Detect which cell encompasses the target text, then output its [X, Y] center coordinate. 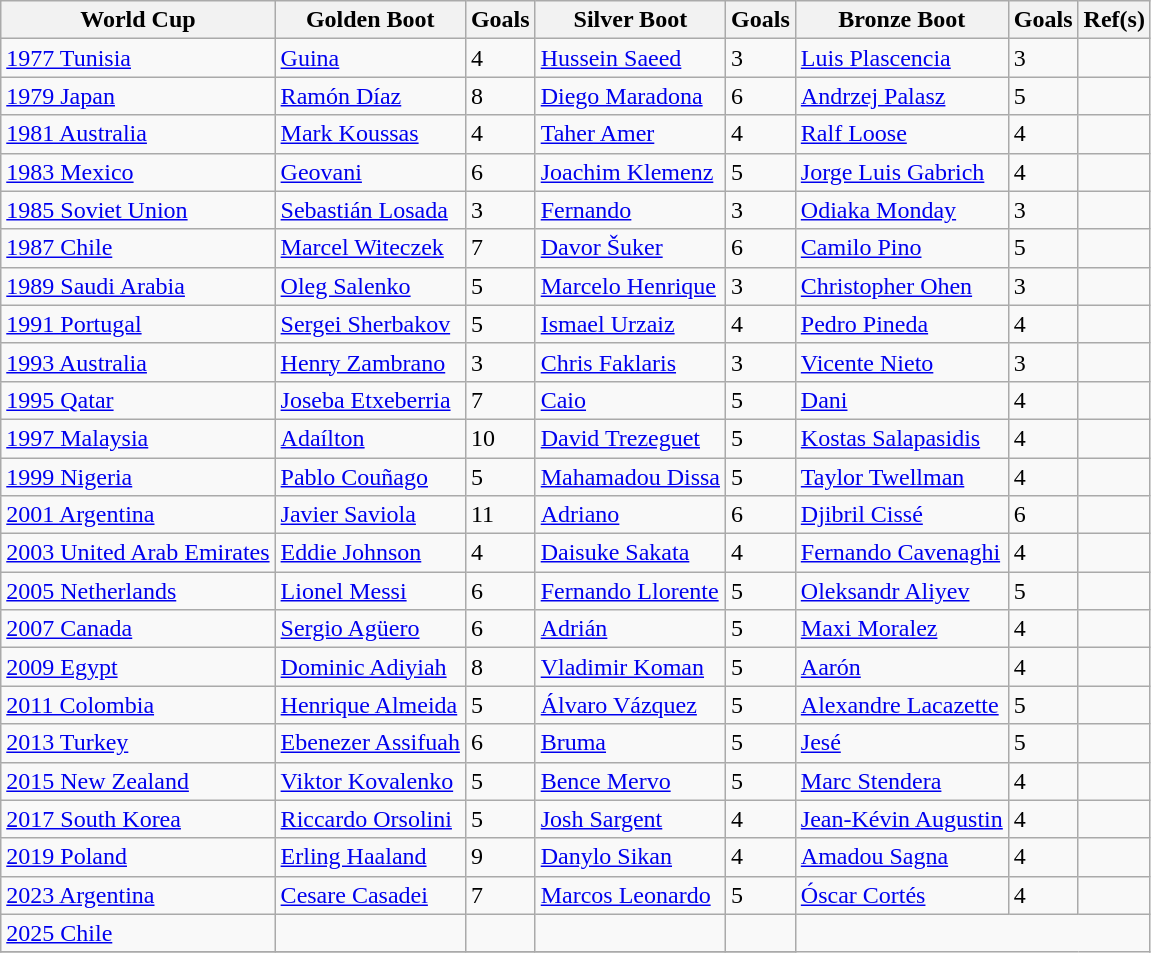
Mark Koussas [370, 134]
Diego Maradona [630, 96]
1997 Malaysia [138, 438]
2007 Canada [138, 629]
Ralf Loose [902, 134]
Marcelo Henrique [630, 286]
Ebenezer Assifuah [370, 743]
9 [500, 857]
1995 Qatar [138, 400]
Davor Šuker [630, 248]
Riccardo Orsolini [370, 819]
1999 Nigeria [138, 477]
Jean-Kévin Augustin [902, 819]
Erling Haaland [370, 857]
Amadou Sagna [902, 857]
Josh Sargent [630, 819]
Fernando Llorente [630, 591]
11 [500, 515]
Jorge Luis Gabrich [902, 172]
Andrzej Palasz [902, 96]
2003 United Arab Emirates [138, 553]
Taylor Twellman [902, 477]
Javier Saviola [370, 515]
Fernando [630, 210]
Joseba Etxeberria [370, 400]
1993 Australia [138, 362]
Bronze Boot [902, 20]
Ismael Urzaiz [630, 324]
Danylo Sikan [630, 857]
Chris Faklaris [630, 362]
Vicente Nieto [902, 362]
Marcel Witeczek [370, 248]
Viktor Kovalenko [370, 781]
1981 Australia [138, 134]
Álvaro Vázquez [630, 705]
Daisuke Sakata [630, 553]
2017 South Korea [138, 819]
Camilo Pino [902, 248]
Lionel Messi [370, 591]
Aarón [902, 667]
1985 Soviet Union [138, 210]
Marc Stendera [902, 781]
Christopher Ohen [902, 286]
Taher Amer [630, 134]
Maxi Moralez [902, 629]
Jesé [902, 743]
2015 New Zealand [138, 781]
2005 Netherlands [138, 591]
Oleksandr Aliyev [902, 591]
Mahamadou Dissa [630, 477]
2001 Argentina [138, 515]
Sergei Sherbakov [370, 324]
David Trezeguet [630, 438]
2023 Argentina [138, 895]
Ref(s) [1114, 20]
Pedro Pineda [902, 324]
Henry Zambrano [370, 362]
Odiaka Monday [902, 210]
2013 Turkey [138, 743]
World Cup [138, 20]
Alexandre Lacazette [902, 705]
Adrián [630, 629]
Adriano [630, 515]
Sebastián Losada [370, 210]
1989 Saudi Arabia [138, 286]
Eddie Johnson [370, 553]
2009 Egypt [138, 667]
Bence Mervo [630, 781]
Adaílton [370, 438]
2025 Chile [138, 933]
Joachim Klemenz [630, 172]
Óscar Cortés [902, 895]
Silver Boot [630, 20]
Fernando Cavenaghi [902, 553]
Sergio Agüero [370, 629]
1977 Tunisia [138, 58]
2019 Poland [138, 857]
1991 Portugal [138, 324]
1979 Japan [138, 96]
Caio [630, 400]
Henrique Almeida [370, 705]
Dominic Adiyiah [370, 667]
Marcos Leonardo [630, 895]
Djibril Cissé [902, 515]
Guina [370, 58]
Ramón Díaz [370, 96]
Dani [902, 400]
1987 Chile [138, 248]
Bruma [630, 743]
2011 Colombia [138, 705]
10 [500, 438]
Geovani [370, 172]
Luis Plascencia [902, 58]
Vladimir Koman [630, 667]
Golden Boot [370, 20]
Cesare Casadei [370, 895]
1983 Mexico [138, 172]
Hussein Saeed [630, 58]
Oleg Salenko [370, 286]
Kostas Salapasidis [902, 438]
Pablo Couñago [370, 477]
